Pinpoint the cell where the given text exists, returning its [X, Y] midpoint coordinate. 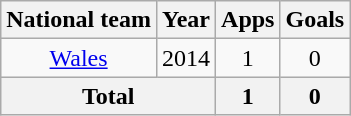
Wales [79, 58]
2014 [186, 58]
Total [108, 96]
Goals [315, 20]
National team [79, 20]
Apps [248, 20]
Year [186, 20]
